Return the [X, Y] coordinate for the center point of the cell that contains the specified text.  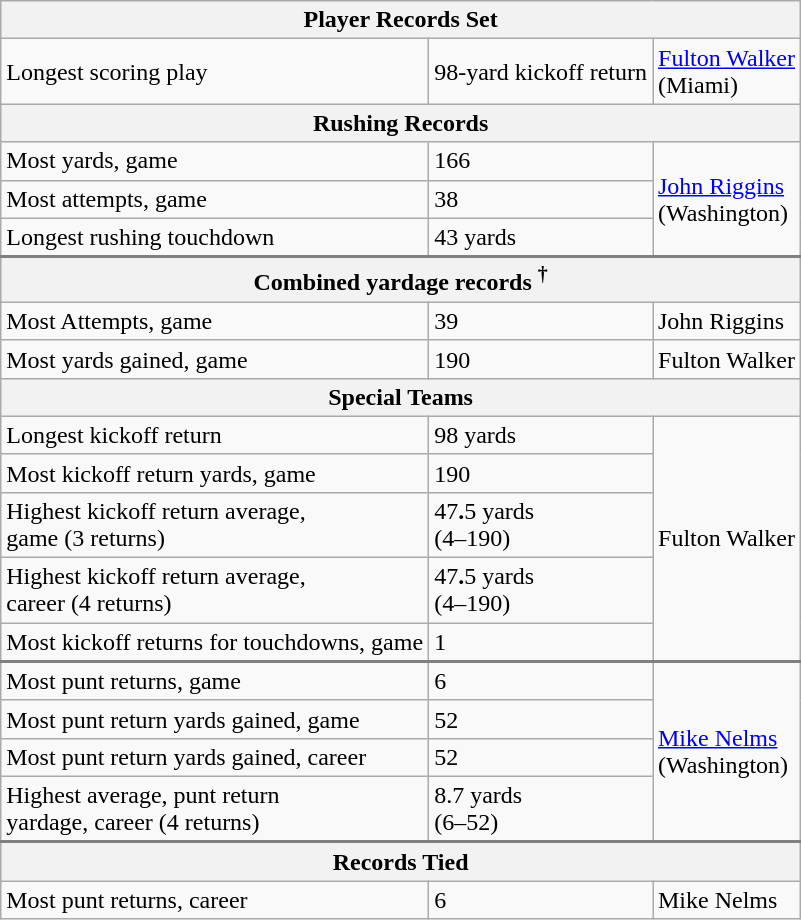
Longest kickoff return [215, 435]
Combined yardage records † [401, 280]
98 yards [541, 435]
Mike Nelms [726, 900]
Most Attempts, game [215, 321]
Most punt return yards gained, career [215, 757]
Highest average, punt return yardage, career (4 returns) [215, 809]
Fulton Walker(Miami) [726, 72]
Special Teams [401, 397]
Most punt returns, game [215, 680]
Highest kickoff return average, career (4 returns) [215, 590]
166 [541, 161]
Most attempts, game [215, 199]
Highest kickoff return average, game (3 returns) [215, 524]
38 [541, 199]
John Riggins(Washington) [726, 200]
Most yards gained, game [215, 359]
43 yards [541, 238]
Rushing Records [401, 123]
Mike Nelms(Washington) [726, 752]
John Riggins [726, 321]
Records Tied [401, 862]
Most punt return yards gained, game [215, 719]
Most kickoff returns for touchdowns, game [215, 642]
39 [541, 321]
Most yards, game [215, 161]
8.7 yards(6–52) [541, 809]
98-yard kickoff return [541, 72]
Longest scoring play [215, 72]
Most punt returns, career [215, 900]
Most kickoff return yards, game [215, 473]
Player Records Set [401, 20]
Longest rushing touchdown [215, 238]
1 [541, 642]
